Output the [X, Y] coordinate of the center of the cell containing the given text.  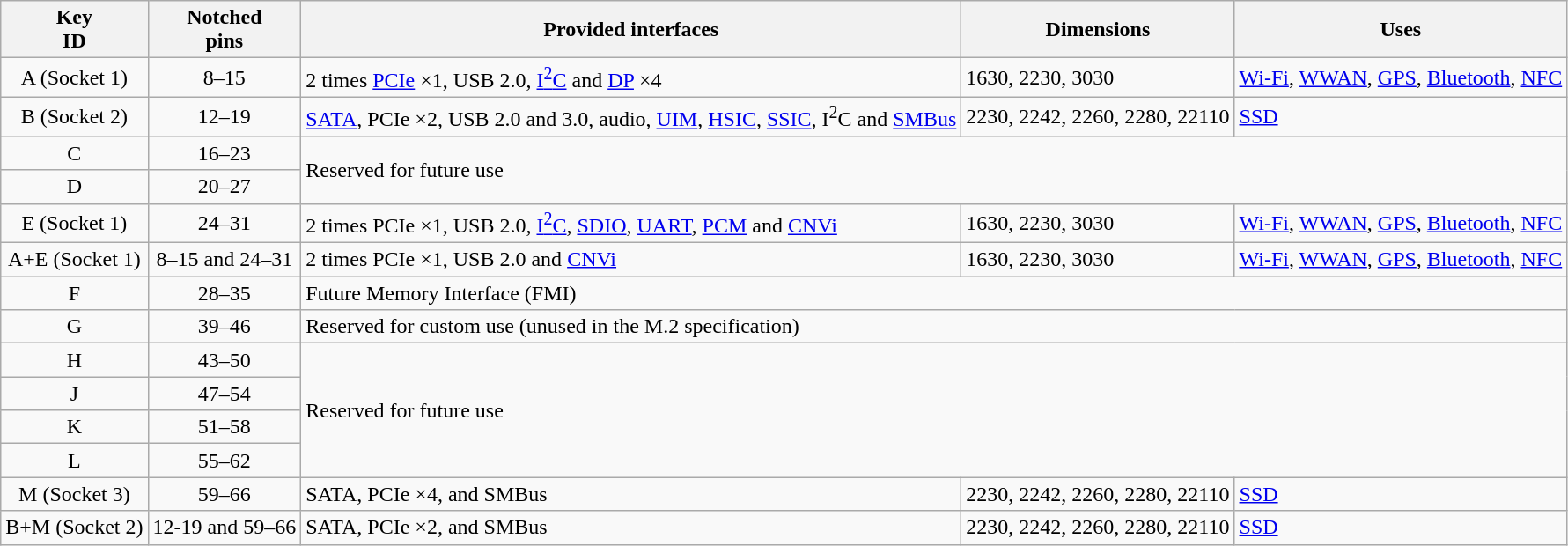
47–54 [225, 394]
J [74, 394]
Future Memory Interface (FMI) [934, 293]
K [74, 427]
H [74, 360]
L [74, 461]
39–46 [225, 327]
8–15 and 24–31 [225, 260]
2 times PCIe ×1, USB 2.0, I2C and DP ×4 [631, 77]
B+M (Socket 2) [74, 528]
Reserved for custom use (unused in the M.2 specification) [934, 327]
55–62 [225, 461]
A (Socket 1) [74, 77]
A+E (Socket 1) [74, 260]
Provided interfaces [631, 30]
G [74, 327]
2 times PCIe ×1, USB 2.0, I2C, SDIO, UART, PCM and CNVi [631, 224]
8–15 [225, 77]
KeyID [74, 30]
D [74, 187]
51–58 [225, 427]
16–23 [225, 153]
SATA, PCIe ×2, and SMBus [631, 528]
24–31 [225, 224]
Uses [1401, 30]
F [74, 293]
2 times PCIe ×1, USB 2.0 and CNVi [631, 260]
43–50 [225, 360]
Dimensions [1098, 30]
28–35 [225, 293]
M (Socket 3) [74, 494]
12–19 [225, 116]
59–66 [225, 494]
Notchedpins [225, 30]
C [74, 153]
E (Socket 1) [74, 224]
20–27 [225, 187]
B (Socket 2) [74, 116]
12-19 and 59–66 [225, 528]
SATA, PCIe ×4, and SMBus [631, 494]
SATA, PCIe ×2, USB 2.0 and 3.0, audio, UIM, HSIC, SSIC, I2C and SMBus [631, 116]
